Determine the (X, Y) coordinate at the center of the cell enclosing the given text.  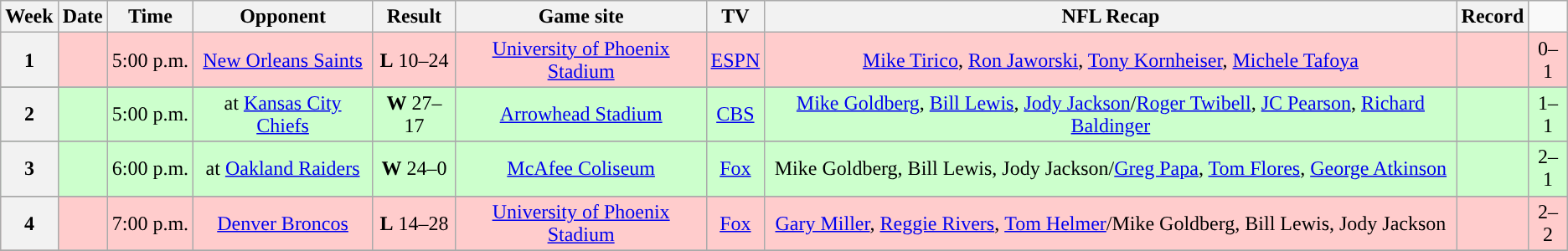
7:00 p.m. (150, 223)
1 (29, 60)
Opponent (283, 17)
L 10–24 (415, 60)
4 (29, 223)
at Oakland Raiders (283, 169)
2–1 (1548, 169)
2 (29, 114)
2–2 (1548, 223)
at Kansas City Chiefs (283, 114)
3 (29, 169)
W 24–0 (415, 169)
Game site (581, 17)
0–1 (1548, 60)
Result (415, 17)
Record (1493, 17)
1–1 (1548, 114)
McAfee Coliseum (581, 169)
NFL Recap (1111, 17)
Date (82, 17)
Mike Tirico, Ron Jaworski, Tony Kornheiser, Michele Tafoya (1111, 60)
Denver Broncos (283, 223)
TV (735, 17)
Mike Goldberg, Bill Lewis, Jody Jackson/Roger Twibell, JC Pearson, Richard Baldinger (1111, 114)
6:00 p.m. (150, 169)
Gary Miller, Reggie Rivers, Tom Helmer/Mike Goldberg, Bill Lewis, Jody Jackson (1111, 223)
Arrowhead Stadium (581, 114)
Mike Goldberg, Bill Lewis, Jody Jackson/Greg Papa, Tom Flores, George Atkinson (1111, 169)
New Orleans Saints (283, 60)
ESPN (735, 60)
L 14–28 (415, 223)
Week (29, 17)
W 27–17 (415, 114)
CBS (735, 114)
Time (150, 17)
